Provide the (X, Y) coordinate of the cell's center where the given text is located.  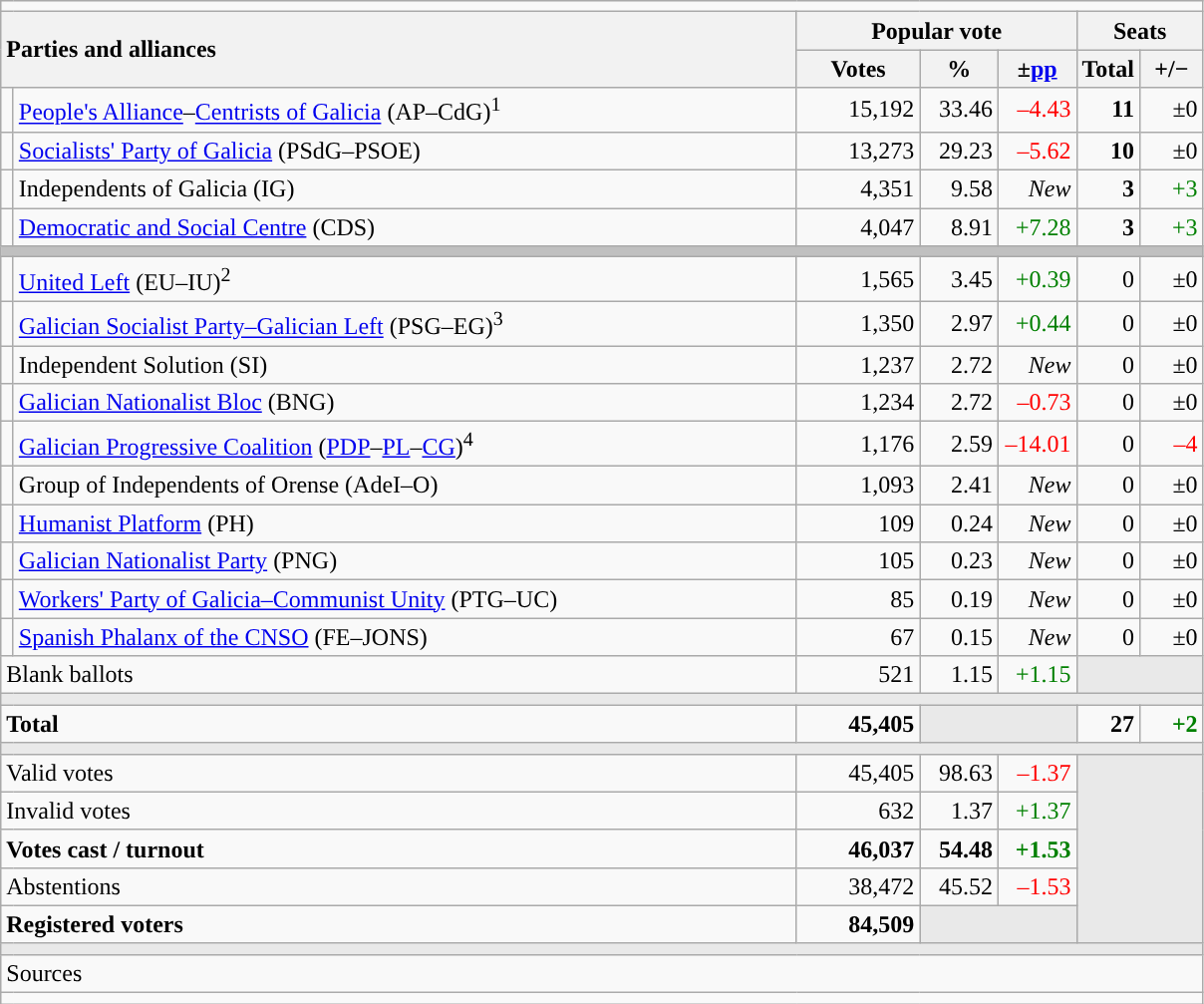
Valid votes (399, 773)
67 (858, 637)
+7.28 (1037, 227)
% (959, 69)
1,176 (858, 445)
0.15 (959, 637)
1,350 (858, 323)
45.52 (959, 886)
Abstentions (399, 886)
0.23 (959, 561)
85 (858, 599)
–0.73 (1037, 403)
+0.44 (1037, 323)
Seats (1140, 31)
Galician Socialist Party–Galician Left (PSG–EG)3 (405, 323)
9.58 (959, 189)
0.24 (959, 523)
Invalid votes (399, 811)
–1.53 (1037, 886)
–4 (1172, 445)
–14.01 (1037, 445)
4,351 (858, 189)
98.63 (959, 773)
11 (1108, 110)
–1.37 (1037, 773)
People's Alliance–Centrists of Galicia (AP–CdG)1 (405, 110)
Sources (602, 973)
+2 (1172, 724)
Group of Independents of Orense (AdeI–O) (405, 486)
Parties and alliances (399, 50)
–4.43 (1037, 110)
632 (858, 811)
0.19 (959, 599)
3.45 (959, 279)
Galician Nationalist Party (PNG) (405, 561)
+1.37 (1037, 811)
Socialists' Party of Galicia (PSdG–PSOE) (405, 151)
2.59 (959, 445)
33.46 (959, 110)
Galician Nationalist Bloc (BNG) (405, 403)
–5.62 (1037, 151)
±pp (1037, 69)
1,237 (858, 365)
1.37 (959, 811)
1,093 (858, 486)
United Left (EU–IU)2 (405, 279)
Workers' Party of Galicia–Communist Unity (PTG–UC) (405, 599)
15,192 (858, 110)
Spanish Phalanx of the CNSO (FE–JONS) (405, 637)
+0.39 (1037, 279)
Humanist Platform (PH) (405, 523)
4,047 (858, 227)
109 (858, 523)
8.91 (959, 227)
521 (858, 675)
Independent Solution (SI) (405, 365)
Votes (858, 69)
Galician Progressive Coalition (PDP–PL–CG)4 (405, 445)
Democratic and Social Centre (CDS) (405, 227)
38,472 (858, 886)
1,565 (858, 279)
54.48 (959, 848)
+1.53 (1037, 848)
29.23 (959, 151)
46,037 (858, 848)
Popular vote (937, 31)
84,509 (858, 924)
2.41 (959, 486)
1,234 (858, 403)
1.15 (959, 675)
+1.15 (1037, 675)
13,273 (858, 151)
10 (1108, 151)
Blank ballots (399, 675)
+/− (1172, 69)
Registered voters (399, 924)
Votes cast / turnout (399, 848)
2.97 (959, 323)
105 (858, 561)
Independents of Galicia (IG) (405, 189)
27 (1108, 724)
